Determine the (x, y) coordinate at the center of the cell enclosing the given text.  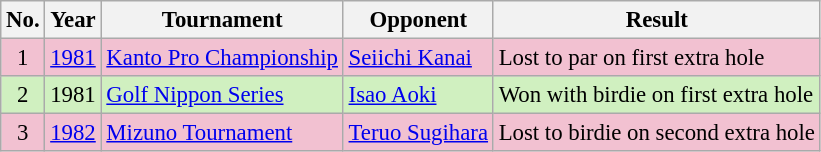
Tournament (222, 20)
2 (23, 95)
1982 (73, 133)
Teruo Sugihara (418, 133)
Lost to par on first extra hole (656, 58)
Result (656, 20)
Won with birdie on first extra hole (656, 95)
Lost to birdie on second extra hole (656, 133)
Seiichi Kanai (418, 58)
1 (23, 58)
Golf Nippon Series (222, 95)
Opponent (418, 20)
3 (23, 133)
Mizuno Tournament (222, 133)
Isao Aoki (418, 95)
Kanto Pro Championship (222, 58)
Year (73, 20)
No. (23, 20)
